Output the (X, Y) coordinate of the center of the cell containing the given text.  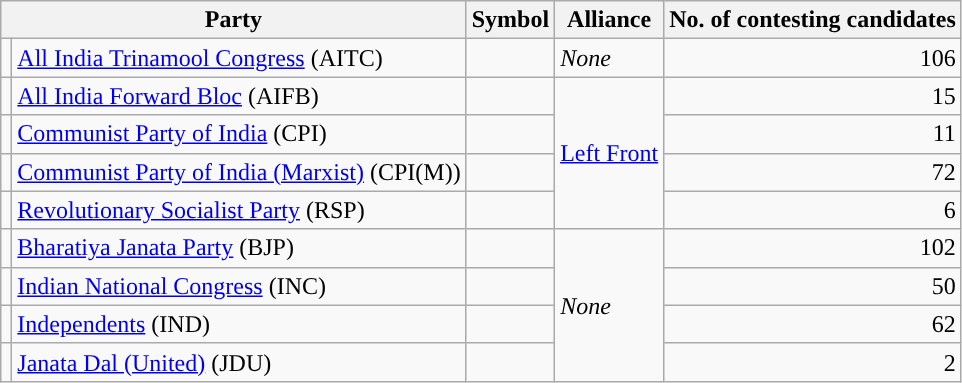
Bharatiya Janata Party (BJP) (239, 248)
15 (813, 96)
Alliance (610, 20)
Revolutionary Socialist Party (RSP) (239, 210)
No. of contesting candidates (813, 20)
All India Trinamool Congress (AITC) (239, 58)
All India Forward Bloc (AIFB) (239, 96)
Party (234, 20)
Independents (IND) (239, 324)
Communist Party of India (Marxist) (CPI(M)) (239, 172)
106 (813, 58)
6 (813, 210)
11 (813, 134)
62 (813, 324)
2 (813, 362)
72 (813, 172)
Left Front (610, 153)
Communist Party of India (CPI) (239, 134)
50 (813, 286)
Janata Dal (United) (JDU) (239, 362)
Indian National Congress (INC) (239, 286)
102 (813, 248)
Symbol (510, 20)
